Output the (x, y) coordinate of the center of the cell containing the given text.  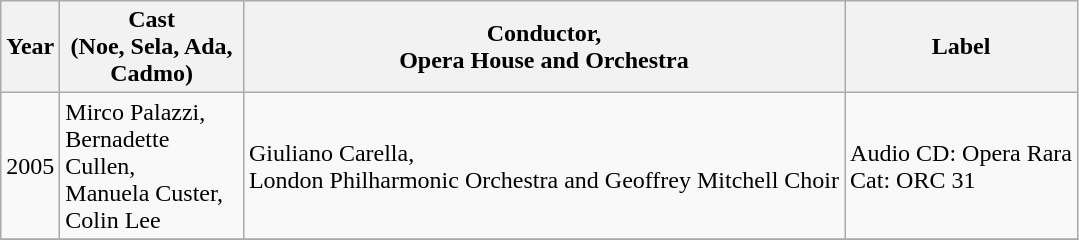
Mirco Palazzi,Bernadette Cullen,Manuela Custer,Colin Lee (152, 166)
Cast (Noe, Sela, Ada, Cadmo) (152, 47)
Label (962, 47)
Year (30, 47)
Giuliano Carella,London Philharmonic Orchestra and Geoffrey Mitchell Choir (544, 166)
Audio CD: Opera RaraCat: ORC 31 (962, 166)
Conductor,Opera House and Orchestra (544, 47)
2005 (30, 166)
